Output the [x, y] coordinate of the center of the cell containing the given text.  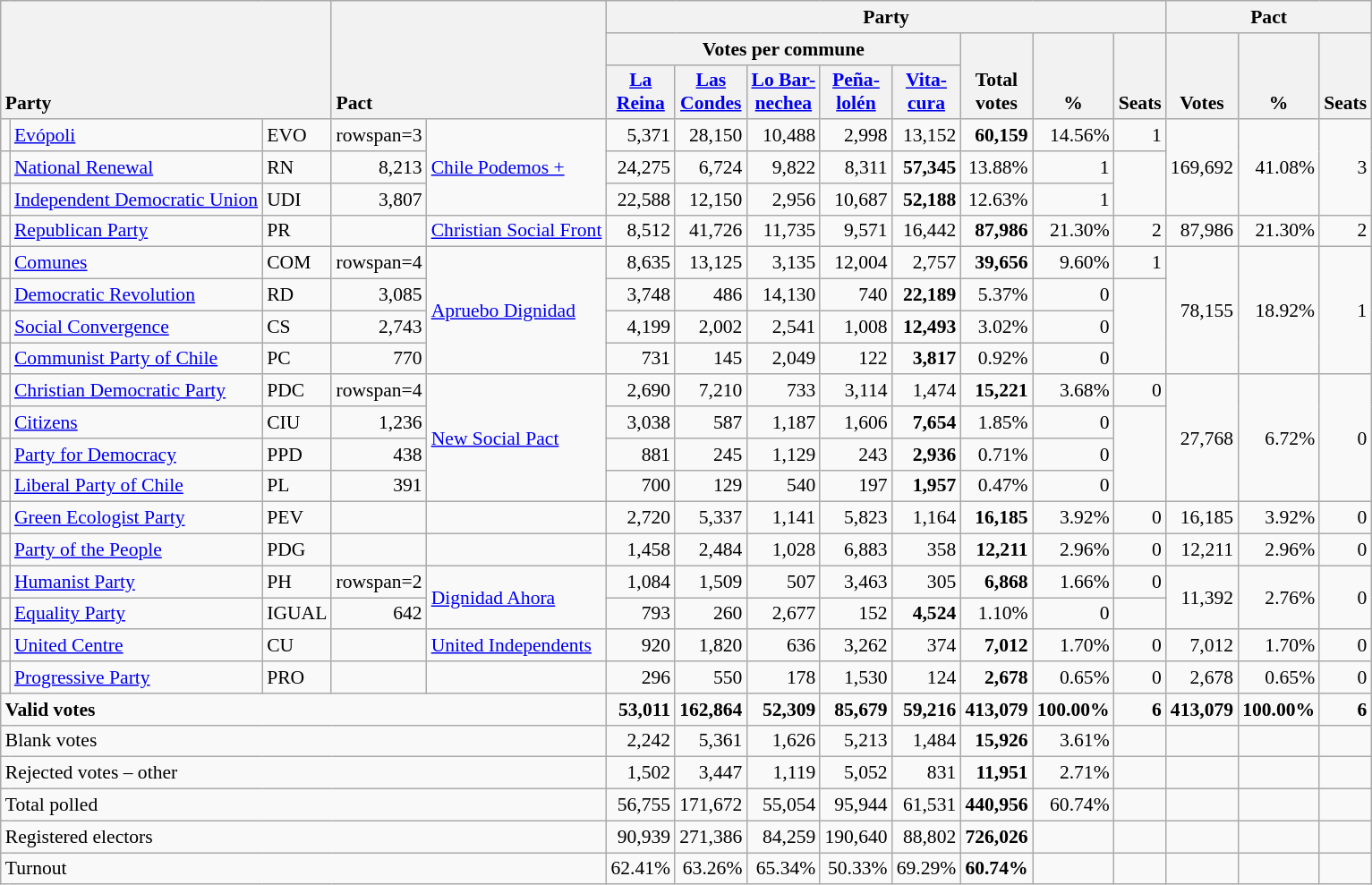
5,823 [856, 518]
PRO [297, 677]
6,883 [856, 550]
Communist Party of Chile [136, 359]
9.60% [1074, 263]
Social Convergence [136, 327]
507 [783, 582]
84,259 [783, 837]
793 [641, 614]
EVO [297, 136]
5,337 [711, 518]
41,726 [711, 231]
16,442 [927, 231]
52,309 [783, 710]
920 [641, 646]
486 [711, 295]
171,672 [711, 805]
178 [783, 677]
0.47% [996, 486]
15,926 [996, 741]
152 [856, 614]
62.41% [641, 869]
1.85% [996, 422]
438 [379, 455]
3,447 [711, 773]
rowspan=2 [379, 582]
13,152 [927, 136]
7,654 [927, 422]
5,361 [711, 741]
60,159 [996, 136]
260 [711, 614]
740 [856, 295]
5.37% [996, 295]
5,371 [641, 136]
3,085 [379, 295]
5,052 [856, 773]
11,392 [1202, 598]
1,084 [641, 582]
PDC [297, 391]
Green Ecologist Party [136, 518]
642 [379, 614]
41.08% [1278, 168]
Vita-cura [927, 91]
United Centre [136, 646]
6,724 [711, 167]
Party for Democracy [136, 455]
88,802 [927, 837]
1,187 [783, 422]
1,606 [856, 422]
53,011 [641, 710]
85,679 [856, 710]
Comunes [136, 263]
1,129 [783, 455]
Turnout [304, 869]
197 [856, 486]
440,956 [996, 805]
Christian Social Front [517, 231]
2,956 [783, 200]
162,864 [711, 710]
1,236 [379, 422]
2,484 [711, 550]
Votes per commune [783, 49]
2,677 [783, 614]
14,130 [783, 295]
145 [711, 359]
305 [927, 582]
700 [641, 486]
12.63% [996, 200]
2.76% [1278, 598]
0.92% [996, 359]
3,038 [641, 422]
90,939 [641, 837]
24,275 [641, 167]
PL [297, 486]
12,004 [856, 263]
122 [856, 359]
Equality Party [136, 614]
63.26% [711, 869]
2,743 [379, 327]
Democratic Revolution [136, 295]
10,687 [856, 200]
2,049 [783, 359]
271,386 [711, 837]
4,524 [927, 614]
PC [297, 359]
50.33% [856, 869]
COM [297, 263]
11,735 [783, 231]
1,474 [927, 391]
2,757 [927, 263]
Christian Democratic Party [136, 391]
PH [297, 582]
1.10% [996, 614]
95,944 [856, 805]
2,720 [641, 518]
169,692 [1202, 168]
IGUAL [297, 614]
LaReina [641, 91]
Apruebo Dignidad [517, 311]
New Social Pact [517, 438]
124 [927, 677]
3,748 [641, 295]
18.92% [1278, 311]
1,028 [783, 550]
Humanist Party [136, 582]
Independent Democratic Union [136, 200]
6,868 [996, 582]
27,768 [1202, 438]
9,822 [783, 167]
United Independents [517, 646]
Peña-lolén [856, 91]
3,463 [856, 582]
RD [297, 295]
731 [641, 359]
Citizens [136, 422]
39,656 [996, 263]
770 [379, 359]
56,755 [641, 805]
57,345 [927, 167]
65.34% [783, 869]
Rejected votes – other [304, 773]
10,488 [783, 136]
LasCondes [711, 91]
587 [711, 422]
PR [297, 231]
2,002 [711, 327]
2,242 [641, 741]
National Renewal [136, 167]
Totalvotes [996, 77]
55,054 [783, 805]
881 [641, 455]
Registered electors [304, 837]
1,484 [927, 741]
3.61% [1074, 741]
1,509 [711, 582]
3,114 [856, 391]
Republican Party [136, 231]
636 [783, 646]
3 [1345, 168]
1.66% [1074, 582]
374 [927, 646]
1,458 [641, 550]
1,502 [641, 773]
UDI [297, 200]
12,493 [927, 327]
14.56% [1074, 136]
3.68% [1074, 391]
8,213 [379, 167]
1,530 [856, 677]
8,311 [856, 167]
61,531 [927, 805]
9,571 [856, 231]
Chile Podemos + [517, 168]
CU [297, 646]
PEV [297, 518]
rowspan=3 [379, 136]
28,150 [711, 136]
Evópoli [136, 136]
Liberal Party of Chile [136, 486]
13,125 [711, 263]
Valid votes [304, 710]
CIU [297, 422]
550 [711, 677]
733 [783, 391]
PPD [297, 455]
831 [927, 773]
1,820 [711, 646]
2,690 [641, 391]
78,155 [1202, 311]
358 [927, 550]
Progressive Party [136, 677]
Blank votes [304, 741]
5,213 [856, 741]
Dignidad Ahora [517, 598]
1,008 [856, 327]
8,635 [641, 263]
2,541 [783, 327]
296 [641, 677]
6.72% [1278, 438]
Lo Bar-nechea [783, 91]
1,119 [783, 773]
391 [379, 486]
CS [297, 327]
Total polled [304, 805]
11,951 [996, 773]
3,807 [379, 200]
3,135 [783, 263]
22,189 [927, 295]
Party of the People [136, 550]
2,998 [856, 136]
1,957 [927, 486]
RN [297, 167]
Votes [1202, 77]
2.71% [1074, 773]
3.02% [996, 327]
0.71% [996, 455]
190,640 [856, 837]
15,221 [996, 391]
726,026 [996, 837]
8,512 [641, 231]
540 [783, 486]
1,141 [783, 518]
59,216 [927, 710]
69.29% [927, 869]
2,936 [927, 455]
22,588 [641, 200]
13.88% [996, 167]
7,210 [711, 391]
3,817 [927, 359]
1,626 [783, 741]
PDG [297, 550]
1,164 [927, 518]
243 [856, 455]
4,199 [641, 327]
3,262 [856, 646]
129 [711, 486]
52,188 [927, 200]
12,150 [711, 200]
245 [711, 455]
